Identify which cell holds the provided text, then report its [x, y] central coordinate. 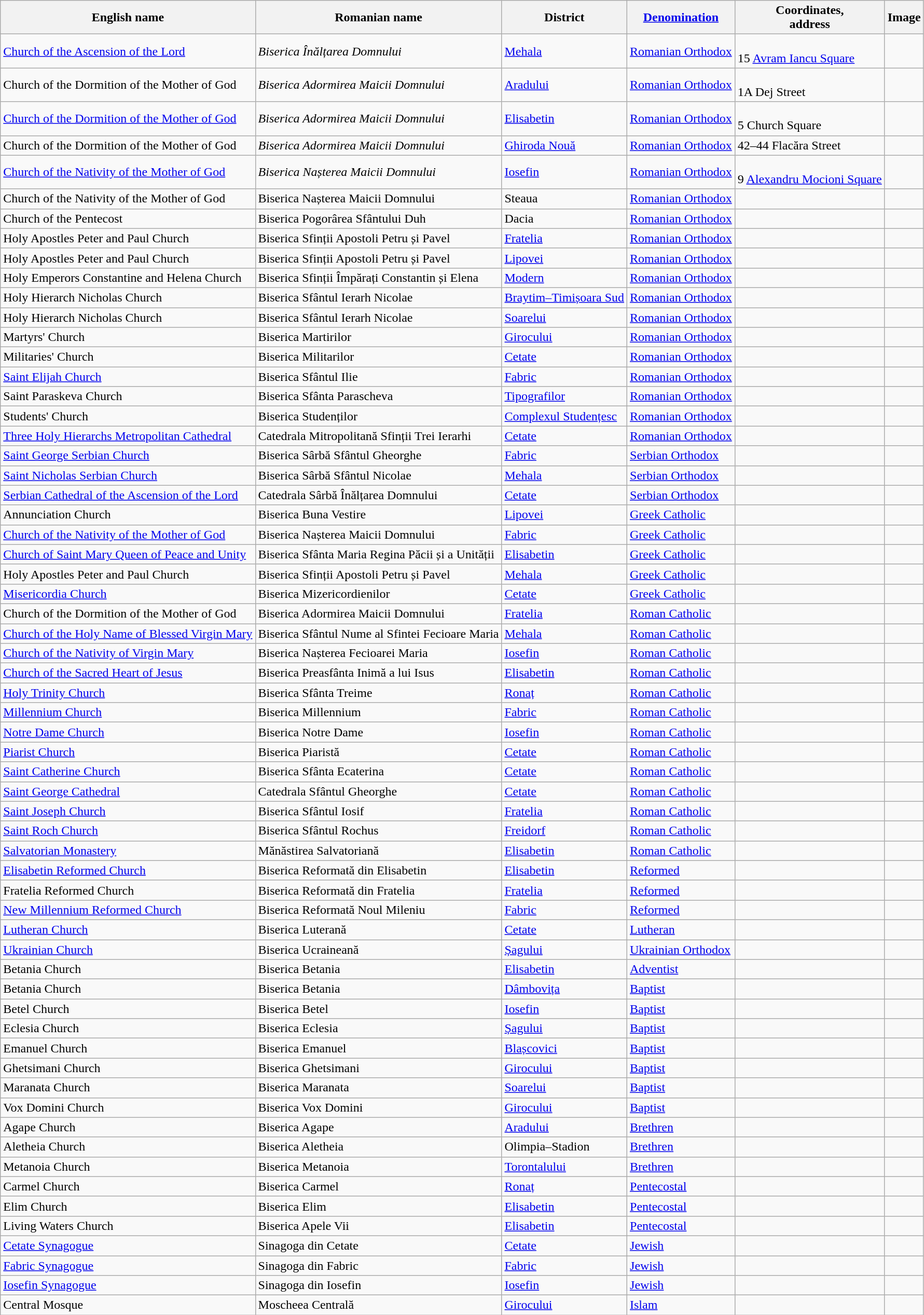
Holy Emperors Constantine and Helena Church [128, 278]
Biserica Reformată Noul Mileniu [379, 910]
5 Church Square [809, 118]
Biserica Maranata [379, 1088]
English name [128, 18]
Misericordia Church [128, 594]
Biserica Ghetsimani [379, 1068]
Biserica Sfânta Treime [379, 693]
Denomination [681, 18]
Saint Roch Church [128, 831]
Romanian name [379, 18]
Iosefin Synagogue [128, 1285]
Olimpia–Stadion [564, 1147]
Salvatorian Monastery [128, 851]
Emanuel Church [128, 1048]
Complexul Studențesc [564, 416]
Biserica Sfântul Rochus [379, 831]
Annunciation Church [128, 515]
Biserica Carmel [379, 1186]
Holy Trinity Church [128, 693]
Biserica Aletheia [379, 1147]
Biserica Metanoia [379, 1167]
Millennium Church [128, 713]
Metanoia Church [128, 1167]
Biserica Sârbă Sfântul Nicolae [379, 475]
Biserica Eclesia [379, 1029]
Vox Domini Church [128, 1107]
Elisabetin Reformed Church [128, 870]
Biserica Vox Domini [379, 1107]
Ghetsimani Church [128, 1068]
Dacia [564, 218]
Agape Church [128, 1127]
Sinagoga din Fabric [379, 1266]
Catedrala Sfântul Gheorghe [379, 791]
Coordinates,address [809, 18]
Biserica Înălțarea Domnului [379, 51]
Church of the Holy Name of Blessed Virgin Mary [128, 634]
Biserica Ucraineană [379, 949]
Biserica Pogorârea Sfântului Duh [379, 218]
Islam [681, 1305]
Mănăstirea Salvatoriană [379, 851]
Saint Nicholas Serbian Church [128, 475]
Biserica Sfânta Parascheva [379, 396]
New Millennium Reformed Church [128, 910]
Biserica Martirilor [379, 337]
Biserica Militarilor [379, 357]
Biserica Agape [379, 1127]
Militaries' Church [128, 357]
Elim Church [128, 1206]
Biserica Studenților [379, 416]
Biserica Reformată din Fratelia [379, 890]
Biserica Sfânta Maria Regina Păcii și a Unității [379, 554]
Eclesia Church [128, 1029]
Biserica Apele Vii [379, 1226]
Cetate Synagogue [128, 1245]
Catedrala Mitropolitană Sfinții Trei Ierarhi [379, 436]
Martyrs' Church [128, 337]
Biserica Betel [379, 1009]
Braytim–Timișoara Sud [564, 297]
Sinagoga din Cetate [379, 1245]
Biserica Sfinții Împărați Constantin și Elena [379, 278]
Serbian Cathedral of the Ascension of the Lord [128, 495]
Biserica Sfânta Ecaterina [379, 772]
1A Dej Street [809, 85]
Ukrainian Church [128, 949]
Catedrala Sârbă Înălțarea Domnului [379, 495]
15 Avram Iancu Square [809, 51]
Aletheia Church [128, 1147]
Freidorf [564, 831]
Biserica Piaristă [379, 752]
Fabric Synagogue [128, 1266]
Central Mosque [128, 1305]
Saint George Cathedral [128, 791]
Fratelia Reformed Church [128, 890]
Church of Saint Mary Queen of Peace and Unity [128, 554]
Church of the Pentecost [128, 218]
Biserica Notre Dame [379, 732]
Steaua [564, 199]
Ukrainian Orthodox [681, 949]
Adventist [681, 969]
Maranata Church [128, 1088]
Biserica Mizericordienilor [379, 594]
Moscheea Centrală [379, 1305]
Saint Elijah Church [128, 377]
Dâmbovița [564, 989]
Biserica Buna Vestire [379, 515]
Piarist Church [128, 752]
42–44 Flacăra Street [809, 145]
Biserica Sfântul Ilie [379, 377]
Biserica Millennium [379, 713]
Biserica Emanuel [379, 1048]
Three Holy Hierarchs Metropolitan Cathedral [128, 436]
Saint Catherine Church [128, 772]
Biserica Sârbă Sfântul Gheorghe [379, 456]
Betel Church [128, 1009]
Sinagoga din Iosefin [379, 1285]
Carmel Church [128, 1186]
Saint Paraskeva Church [128, 396]
Church of the Nativity of Virgin Mary [128, 653]
Lutheran [681, 929]
Ghiroda Nouă [564, 145]
Image [904, 18]
Biserica Reformată din Elisabetin [379, 870]
Church of the Sacred Heart of Jesus [128, 673]
Notre Dame Church [128, 732]
Lutheran Church [128, 929]
Biserica Sfântul Nume al Sfintei Fecioare Maria [379, 634]
Saint Joseph Church [128, 811]
Church of the Ascension of the Lord [128, 51]
Biserica Nașterea Fecioarei Maria [379, 653]
Saint George Serbian Church [128, 456]
Torontalului [564, 1167]
Biserica Elim [379, 1206]
Biserica Sfântul Iosif [379, 811]
Living Waters Church [128, 1226]
Biserica Preasfânta Inimă a lui Isus [379, 673]
Blașcovici [564, 1048]
District [564, 18]
9 Alexandru Mocioni Square [809, 172]
Students' Church [128, 416]
Tipografilor [564, 396]
Biserica Luterană [379, 929]
Modern [564, 278]
